Locate the cell with the specified text and output its (x, y) center coordinate. 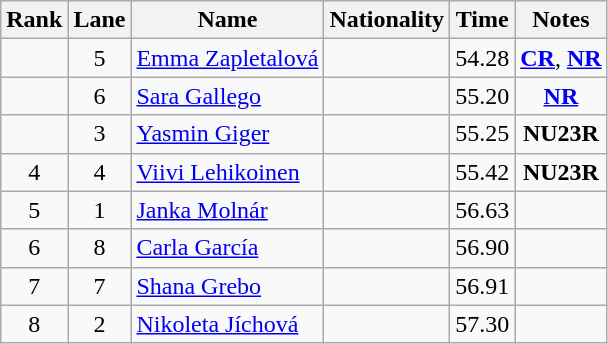
Lane (100, 20)
56.91 (482, 286)
55.20 (482, 96)
NR (561, 96)
Notes (561, 20)
55.25 (482, 134)
Rank (34, 20)
2 (100, 324)
57.30 (482, 324)
Name (228, 20)
CR, NR (561, 58)
Janka Molnár (228, 210)
Nationality (387, 20)
Emma Zapletalová (228, 58)
Time (482, 20)
55.42 (482, 172)
Viivi Lehikoinen (228, 172)
Yasmin Giger (228, 134)
56.90 (482, 248)
1 (100, 210)
Carla García (228, 248)
Nikoleta Jíchová (228, 324)
54.28 (482, 58)
Sara Gallego (228, 96)
Shana Grebo (228, 286)
56.63 (482, 210)
3 (100, 134)
